Scan for the cell matching the given text and deliver its (x, y) coordinate at center. 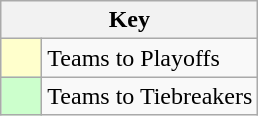
Teams to Tiebreakers (150, 96)
Key (130, 20)
Teams to Playoffs (150, 58)
